Search for the cell housing the specified text and yield its (X, Y) center coordinate. 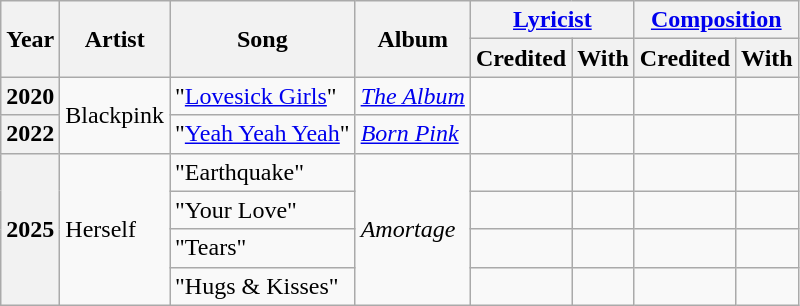
Lyricist (552, 20)
"Tears" (263, 248)
Herself (115, 229)
Amortage (412, 229)
2020 (30, 96)
Born Pink (412, 134)
Song (263, 39)
"Hugs & Kisses" (263, 286)
"Yeah Yeah Yeah" (263, 134)
Album (412, 39)
"Your Love" (263, 210)
2022 (30, 134)
Year (30, 39)
"Lovesick Girls" (263, 96)
Artist (115, 39)
"Earthquake" (263, 172)
Blackpink (115, 115)
Composition (716, 20)
The Album (412, 96)
2025 (30, 229)
